Find where the given text appears and provide that cell's center as [X, Y] coordinate. 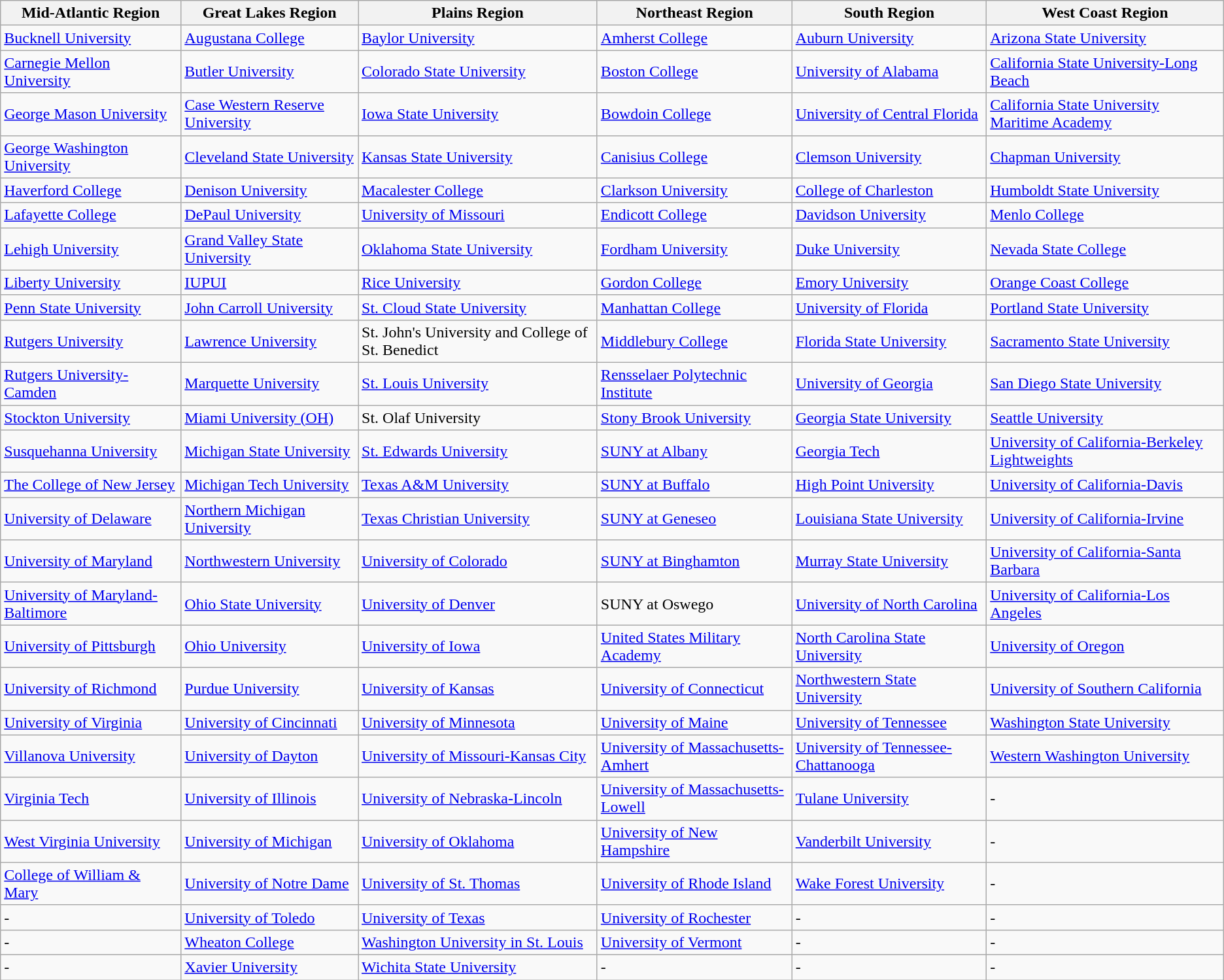
University of Michigan [269, 841]
SUNY at Binghamton [694, 561]
Stony Brook University [694, 418]
Georgia State University [889, 418]
Chapman University [1105, 157]
St. Edwards University [478, 451]
University of Pittsburgh [91, 646]
University of California-Santa Barbara [1105, 561]
University of Dayton [269, 756]
University of Tennessee [889, 722]
John Carroll University [269, 307]
University of Vermont [694, 942]
George Washington University [91, 157]
University of Massachusetts-Lowell [694, 799]
California State University Maritime Academy [1105, 114]
Xavier University [269, 967]
University of Notre Dame [269, 884]
Portland State University [1105, 307]
DePaul University [269, 215]
Emory University [889, 282]
Orange Coast College [1105, 282]
University of Maryland-Baltimore [91, 604]
Washington State University [1105, 722]
California State University-Long Beach [1105, 72]
University of Central Florida [889, 114]
Northeast Region [694, 13]
Butler University [269, 72]
SUNY at Buffalo [694, 485]
University of Oregon [1105, 646]
Rutgers University-Camden [91, 383]
Texas A&M University [478, 485]
Davidson University [889, 215]
Endicott College [694, 215]
University of North Carolina [889, 604]
University of Massachusetts-Amhert [694, 756]
Case Western Reserve University [269, 114]
Baylor University [478, 38]
Northwestern State University [889, 689]
Michigan State University [269, 451]
University of Minnesota [478, 722]
Georgia Tech [889, 451]
San Diego State University [1105, 383]
SUNY at Albany [694, 451]
Bowdoin College [694, 114]
Auburn University [889, 38]
Denison University [269, 190]
University of Nebraska-Lincoln [478, 799]
Mid-Atlantic Region [91, 13]
Wheaton College [269, 942]
University of New Hampshire [694, 841]
Purdue University [269, 689]
West Virginia University [91, 841]
Michigan Tech University [269, 485]
University of Missouri-Kansas City [478, 756]
Liberty University [91, 282]
University of Colorado [478, 561]
Plains Region [478, 13]
Grand Valley State University [269, 248]
University of Southern California [1105, 689]
University of Cincinnati [269, 722]
Penn State University [91, 307]
University of Virginia [91, 722]
University of Kansas [478, 689]
Kansas State University [478, 157]
University of Alabama [889, 72]
University of Florida [889, 307]
Rice University [478, 282]
Arizona State University [1105, 38]
University of Texas [478, 917]
Wake Forest University [889, 884]
University of Georgia [889, 383]
South Region [889, 13]
Lawrence University [269, 341]
Rutgers University [91, 341]
Carnegie Mellon University [91, 72]
University of Richmond [91, 689]
Vanderbilt University [889, 841]
University of Denver [478, 604]
Marquette University [269, 383]
High Point University [889, 485]
IUPUI [269, 282]
Iowa State University [478, 114]
Virginia Tech [91, 799]
Sacramento State University [1105, 341]
SUNY at Oswego [694, 604]
Macalester College [478, 190]
SUNY at Geneseo [694, 519]
University of California-Davis [1105, 485]
Canisius College [694, 157]
Rensselaer Polytechnic Institute [694, 383]
Middlebury College [694, 341]
Washington University in St. Louis [478, 942]
Louisiana State University [889, 519]
University of California-Los Angeles [1105, 604]
Clarkson University [694, 190]
St. Olaf University [478, 418]
Oklahoma State University [478, 248]
Bucknell University [91, 38]
North Carolina State University [889, 646]
Manhattan College [694, 307]
Seattle University [1105, 418]
United States Military Academy [694, 646]
Northern Michigan University [269, 519]
Tulane University [889, 799]
Amherst College [694, 38]
Ohio State University [269, 604]
University of Maryland [91, 561]
Miami University (OH) [269, 418]
Lafayette College [91, 215]
Augustana College [269, 38]
Northwestern University [269, 561]
Colorado State University [478, 72]
University of Iowa [478, 646]
Duke University [889, 248]
Fordham University [694, 248]
St. John's University and College of St. Benedict [478, 341]
University of St. Thomas [478, 884]
College of Charleston [889, 190]
Menlo College [1105, 215]
University of Connecticut [694, 689]
Murray State University [889, 561]
Florida State University [889, 341]
Cleveland State University [269, 157]
University of Rhode Island [694, 884]
Haverford College [91, 190]
University of Oklahoma [478, 841]
Lehigh University [91, 248]
Boston College [694, 72]
University of Maine [694, 722]
Gordon College [694, 282]
College of William & Mary [91, 884]
University of California-Irvine [1105, 519]
Humboldt State University [1105, 190]
George Mason University [91, 114]
Texas Christian University [478, 519]
University of Toledo [269, 917]
Nevada State College [1105, 248]
University of Tennessee-Chattanooga [889, 756]
University of California-Berkeley Lightweights [1105, 451]
University of Missouri [478, 215]
University of Illinois [269, 799]
Susquehanna University [91, 451]
St. Cloud State University [478, 307]
Clemson University [889, 157]
The College of New Jersey [91, 485]
Ohio University [269, 646]
Western Washington University [1105, 756]
University of Rochester [694, 917]
West Coast Region [1105, 13]
Stockton University [91, 418]
St. Louis University [478, 383]
Wichita State University [478, 967]
Villanova University [91, 756]
Great Lakes Region [269, 13]
University of Delaware [91, 519]
